Return (x, y) of the center of cell containing provided text 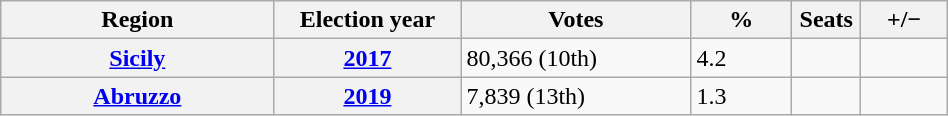
1.3 (742, 96)
+/− (904, 20)
4.2 (742, 58)
Seats (826, 20)
Votes (576, 20)
% (742, 20)
7,839 (13th) (576, 96)
Abruzzo (138, 96)
2019 (368, 96)
Sicily (138, 58)
Election year (368, 20)
80,366 (10th) (576, 58)
2017 (368, 58)
Region (138, 20)
